Extract the [x, y] coordinate from the center of the cell holding the provided text.  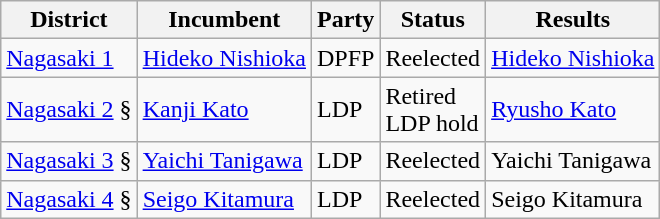
Status [433, 20]
Nagasaki 4 § [69, 199]
Party [345, 20]
Nagasaki 3 § [69, 161]
DPFP [345, 58]
District [69, 20]
Nagasaki 2 § [69, 110]
RetiredLDP hold [433, 110]
Incumbent [224, 20]
Kanji Kato [224, 110]
Ryusho Kato [573, 110]
Nagasaki 1 [69, 58]
Results [573, 20]
